Capture the cell that displays the provided text and extract its [X, Y] central coordinate. 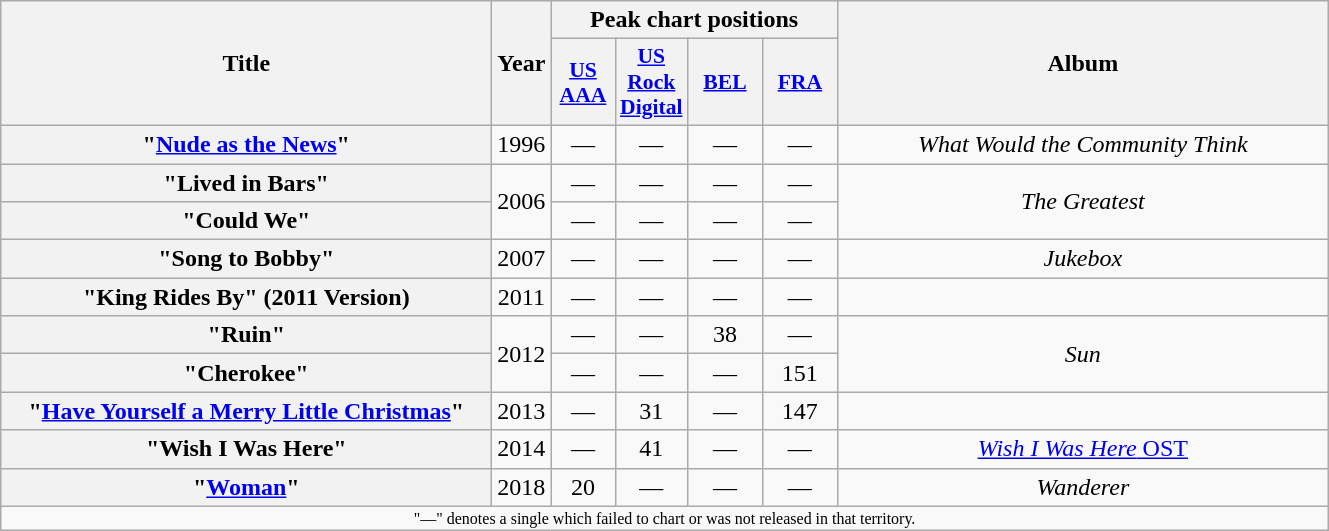
What Would the Community Think [1082, 144]
FRA [800, 82]
2007 [522, 259]
"King Rides By" (2011 Version) [246, 297]
"Ruin" [246, 335]
"—" denotes a single which failed to chart or was not released in that territory. [665, 518]
"Cherokee" [246, 373]
BEL [724, 82]
Sun [1082, 354]
"Could We" [246, 221]
"Wish I Was Here" [246, 449]
1996 [522, 144]
"Woman" [246, 487]
2011 [522, 297]
41 [651, 449]
151 [800, 373]
2013 [522, 411]
38 [724, 335]
The Greatest [1082, 202]
Peak chart positions [694, 20]
2018 [522, 487]
2012 [522, 354]
Wanderer [1082, 487]
31 [651, 411]
"Nude as the News" [246, 144]
"Lived in Bars" [246, 183]
20 [583, 487]
"Have Yourself a Merry Little Christmas" [246, 411]
2014 [522, 449]
US Rock Digital [651, 82]
147 [800, 411]
Jukebox [1082, 259]
Title [246, 64]
Year [522, 64]
USAAA [583, 82]
Album [1082, 64]
"Song to Bobby" [246, 259]
Wish I Was Here OST [1082, 449]
2006 [522, 202]
